Extract the (x, y) coordinate from the center of the cell holding the provided text.  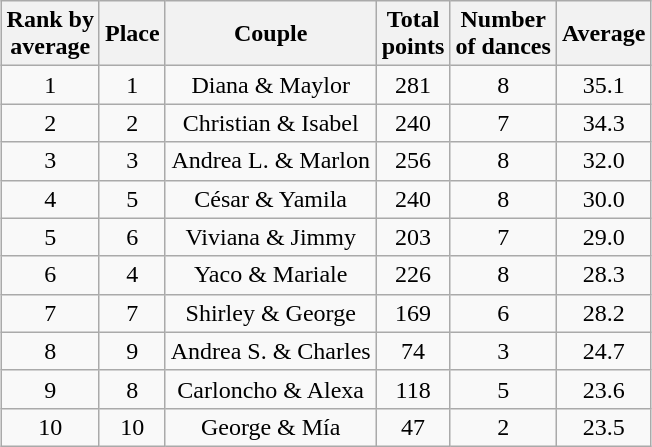
Shirley & George (270, 313)
George & Mía (270, 427)
Numberof dances (503, 34)
34.3 (604, 123)
César & Yamila (270, 199)
Andrea L. & Marlon (270, 161)
118 (413, 389)
Place (132, 34)
23.5 (604, 427)
Christian & Isabel (270, 123)
30.0 (604, 199)
Rank byaverage (50, 34)
Yaco & Mariale (270, 275)
Totalpoints (413, 34)
28.2 (604, 313)
Diana & Maylor (270, 85)
74 (413, 351)
32.0 (604, 161)
28.3 (604, 275)
35.1 (604, 85)
23.6 (604, 389)
226 (413, 275)
Viviana & Jimmy (270, 237)
Average (604, 34)
24.7 (604, 351)
47 (413, 427)
Carloncho & Alexa (270, 389)
29.0 (604, 237)
Couple (270, 34)
Andrea S. & Charles (270, 351)
169 (413, 313)
256 (413, 161)
281 (413, 85)
203 (413, 237)
